Output the [x, y] coordinate of the center of the cell containing the given text.  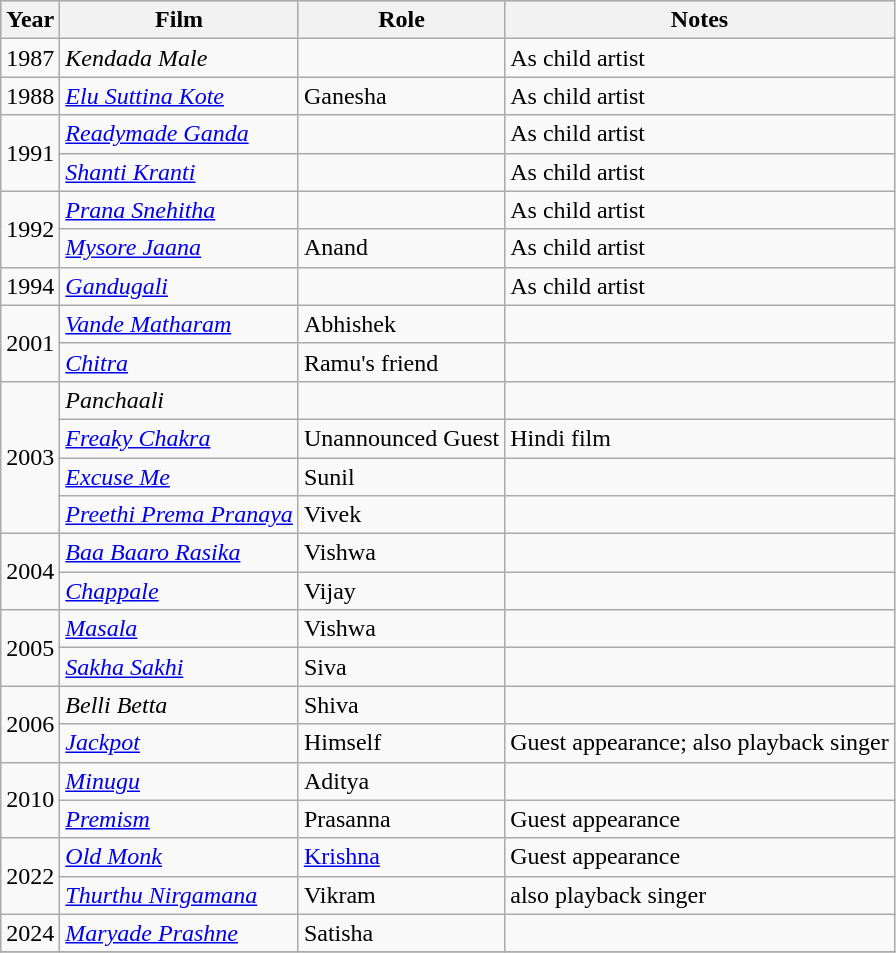
Belli Betta [180, 705]
Shanti Kranti [180, 172]
Prasanna [401, 819]
2003 [30, 457]
Abhishek [401, 324]
Kendada Male [180, 58]
Notes [700, 20]
Shiva [401, 705]
2006 [30, 724]
1992 [30, 229]
Satisha [401, 933]
Year [30, 20]
Panchaali [180, 400]
Mysore Jaana [180, 248]
Chitra [180, 362]
Excuse Me [180, 477]
Baa Baaro Rasika [180, 553]
Premism [180, 819]
1994 [30, 286]
Freaky Chakra [180, 438]
1987 [30, 58]
Preethi Prema Pranaya [180, 515]
2005 [30, 648]
Gandugali [180, 286]
2022 [30, 876]
Old Monk [180, 857]
Sunil [401, 477]
Role [401, 20]
Ganesha [401, 96]
Himself [401, 743]
Chappale [180, 591]
Prana Snehitha [180, 210]
Elu Suttina Kote [180, 96]
Film [180, 20]
Vande Matharam [180, 324]
Vijay [401, 591]
also playback singer [700, 895]
Siva [401, 667]
Ramu's friend [401, 362]
Sakha Sakhi [180, 667]
Thurthu Nirgamana [180, 895]
1988 [30, 96]
Readymade Ganda [180, 134]
Unannounced Guest [401, 438]
2001 [30, 343]
Minugu [180, 781]
Jackpot [180, 743]
Masala [180, 629]
1991 [30, 153]
Hindi film [700, 438]
2024 [30, 933]
Anand [401, 248]
Vivek [401, 515]
Krishna [401, 857]
2004 [30, 572]
Vikram [401, 895]
Aditya [401, 781]
Guest appearance; also playback singer [700, 743]
2010 [30, 800]
Maryade Prashne [180, 933]
